Capture the cell that displays the provided text and extract its (X, Y) central coordinate. 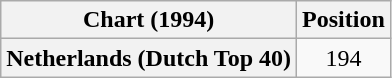
Position (344, 20)
Netherlands (Dutch Top 40) (149, 58)
Chart (1994) (149, 20)
194 (344, 58)
